Return (x, y) of the center of cell containing provided text 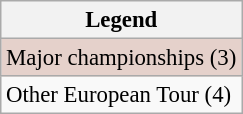
Major championships (3) (122, 58)
Other European Tour (4) (122, 95)
Legend (122, 20)
